Output the (X, Y) coordinate of the center of the cell containing the given text.  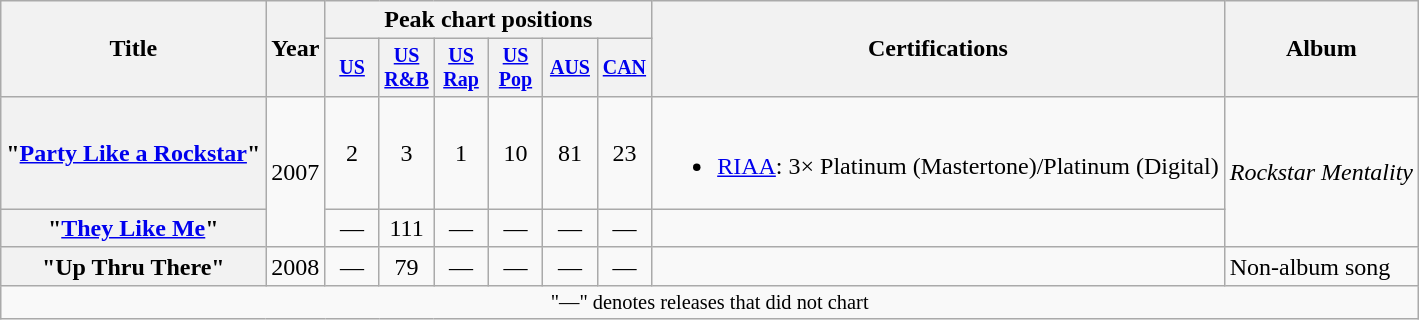
Peak chart positions (488, 20)
2 (352, 152)
AUS (570, 68)
Album (1321, 49)
RIAA: 3× Platinum (Mastertone)/Platinum (Digital) (938, 152)
Rockstar Mentality (1321, 172)
23 (624, 152)
US (352, 68)
"—" denotes releases that did not chart (710, 302)
Non-album song (1321, 266)
"They Like Me" (134, 228)
"Party Like a Rockstar" (134, 152)
CAN (624, 68)
79 (406, 266)
Title (134, 49)
US Rap (461, 68)
US R&B (406, 68)
3 (406, 152)
"Up Thru There" (134, 266)
US Pop (515, 68)
1 (461, 152)
Year (296, 49)
81 (570, 152)
111 (406, 228)
10 (515, 152)
2007 (296, 172)
2008 (296, 266)
Certifications (938, 49)
